Output the (x, y) coordinate of the center of the cell containing the given text.  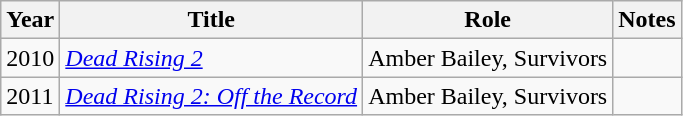
Title (212, 20)
2011 (30, 96)
Year (30, 20)
Dead Rising 2 (212, 58)
Dead Rising 2: Off the Record (212, 96)
Notes (647, 20)
2010 (30, 58)
Role (488, 20)
